Scan for the cell matching the given text and deliver its (x, y) coordinate at center. 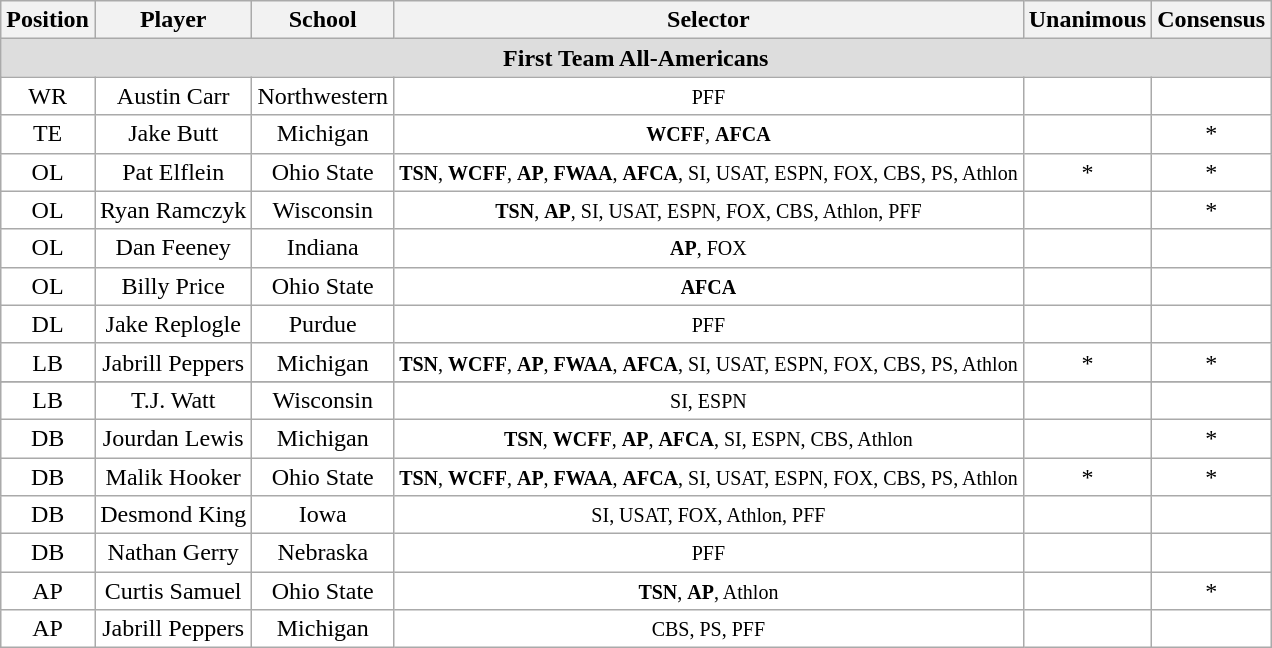
TSN, AP, Athlon (709, 591)
Billy Price (172, 286)
Pat Elflein (172, 172)
Curtis Samuel (172, 591)
Austin Carr (172, 96)
First Team All-Americans (636, 58)
Ryan Ramczyk (172, 210)
AFCA (709, 286)
Iowa (323, 515)
Player (172, 20)
Jake Replogle (172, 324)
CBS, PS, PFF (709, 629)
Jourdan Lewis (172, 438)
Position (48, 20)
SI, ESPN (709, 400)
Consensus (1212, 20)
Unanimous (1087, 20)
Indiana (323, 248)
WCFF, AFCA (709, 134)
Malik Hooker (172, 477)
SI, USAT, FOX, Athlon, PFF (709, 515)
Selector (709, 20)
WR (48, 96)
Northwestern (323, 96)
AP, FOX (709, 248)
TSN, AP, SI, USAT, ESPN, FOX, CBS, Athlon, PFF (709, 210)
Purdue (323, 324)
Nebraska (323, 553)
TSN, WCFF, AP, AFCA, SI, ESPN, CBS, Athlon (709, 438)
Desmond King (172, 515)
Dan Feeney (172, 248)
Nathan Gerry (172, 553)
School (323, 20)
Jake Butt (172, 134)
T.J. Watt (172, 400)
DL (48, 324)
TE (48, 134)
